Determine the (X, Y) coordinate at the center of the cell enclosing the given text.  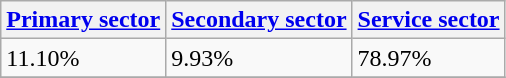
Secondary sector (259, 20)
11.10% (84, 58)
9.93% (259, 58)
Service sector (428, 20)
Primary sector (84, 20)
78.97% (428, 58)
